Identify which cell holds the provided text, then report its (x, y) central coordinate. 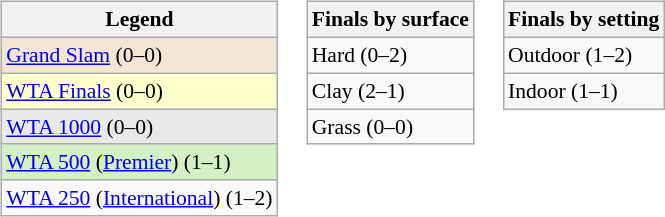
Outdoor (1–2) (584, 55)
Indoor (1–1) (584, 91)
Finals by setting (584, 20)
WTA 250 (International) (1–2) (139, 198)
WTA 500 (Premier) (1–1) (139, 162)
WTA Finals (0–0) (139, 91)
Clay (2–1) (390, 91)
Finals by surface (390, 20)
Hard (0–2) (390, 55)
WTA 1000 (0–0) (139, 127)
Legend (139, 20)
Grass (0–0) (390, 127)
Grand Slam (0–0) (139, 55)
